Locate the cell with the specified text and output its (X, Y) center coordinate. 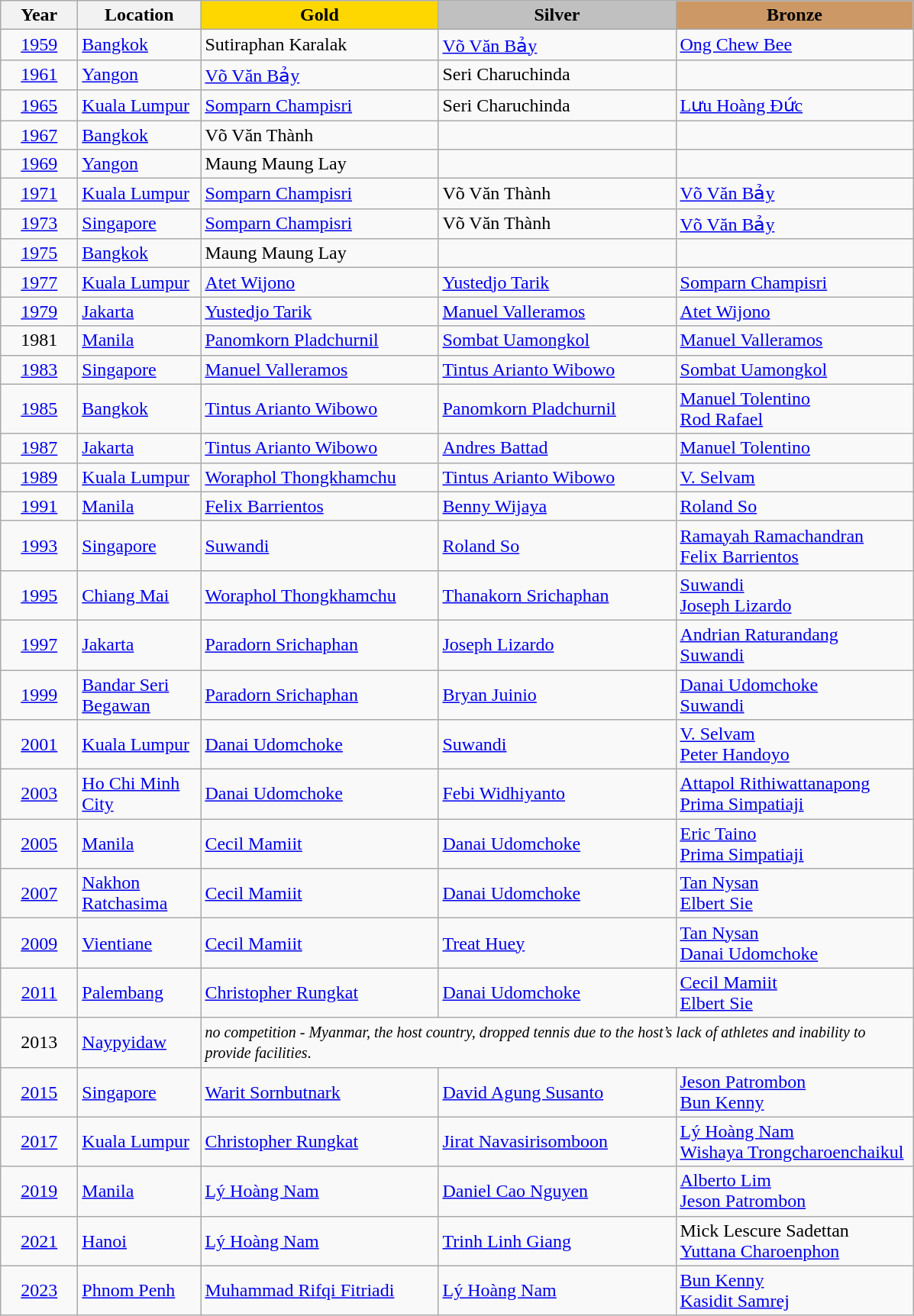
1973 (40, 224)
Jirat Navasirisomboon (557, 1142)
V. Selvam Peter Handoyo (794, 745)
2017 (40, 1142)
1961 (40, 75)
Palembang (139, 992)
Bun Kenny Kasidit Samrej (794, 1290)
Felix Barrientos (319, 506)
1975 (40, 253)
2009 (40, 943)
Suwandi Joseph Lizardo (794, 595)
Nakhon Ratchasima (139, 893)
Lưu Hoàng Đức (794, 105)
2007 (40, 893)
Muhammad Rifqi Fitriadi (319, 1290)
2001 (40, 745)
Chiang Mai (139, 595)
2023 (40, 1290)
2015 (40, 1092)
Ong Chew Bee (794, 45)
Warit Sornbutnark (319, 1092)
Silver (557, 15)
1965 (40, 105)
Lý Hoàng Nam Wishaya Trongcharoenchaikul (794, 1142)
2003 (40, 794)
Bronze (794, 15)
Attapol Rithiwattanapong Prima Simpatiaji (794, 794)
Eric Taino Prima Simpatiaji (794, 844)
Phnom Penh (139, 1290)
Ho Chi Minh City (139, 794)
Thanakorn Srichaphan (557, 595)
Tan Nysan Elbert Sie (794, 893)
1985 (40, 409)
1967 (40, 135)
Andrian Raturandang Suwandi (794, 644)
1969 (40, 164)
Febi Widhiyanto (557, 794)
2021 (40, 1241)
Benny Wijaya (557, 506)
Year (40, 15)
Ramayah Ramachandran Felix Barrientos (794, 545)
1995 (40, 595)
Bryan Juinio (557, 695)
Cecil Mamiit Elbert Sie (794, 992)
Daniel Cao Nguyen (557, 1191)
2019 (40, 1191)
Tan Nysan Danai Udomchoke (794, 943)
1997 (40, 644)
1991 (40, 506)
Jeson Patrombon Bun Kenny (794, 1092)
Treat Huey (557, 943)
1987 (40, 448)
Location (139, 15)
1989 (40, 477)
Manuel Tolentino (794, 448)
Sutiraphan Karalak (319, 45)
1993 (40, 545)
Andres Battad (557, 448)
Vientiane (139, 943)
Alberto Lim Jeson Patrombon (794, 1191)
1977 (40, 282)
2013 (40, 1043)
Trinh Linh Giang (557, 1241)
1999 (40, 695)
Gold (319, 15)
1981 (40, 340)
V. Selvam (794, 477)
2011 (40, 992)
Naypyidaw (139, 1043)
Mick Lescure Sadettan Yuttana Charoenphon (794, 1241)
Manuel Tolentino Rod Rafael (794, 409)
1959 (40, 45)
1979 (40, 311)
2005 (40, 844)
1983 (40, 369)
Joseph Lizardo (557, 644)
David Agung Susanto (557, 1092)
no competition - Myanmar, the host country, dropped tennis due to the host’s lack of athletes and inability to provide facilities. (557, 1043)
Hanoi (139, 1241)
Bandar Seri Begawan (139, 695)
Danai Udomchoke Suwandi (794, 695)
1971 (40, 194)
